Detect which cell encompasses the target text, then output its [X, Y] center coordinate. 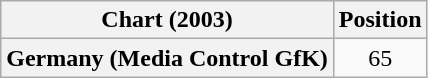
Position [380, 20]
Germany (Media Control GfK) [168, 58]
65 [380, 58]
Chart (2003) [168, 20]
